From the cell containing the given text, extract its center point as [x, y] coordinate. 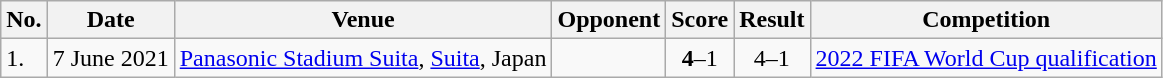
1. [24, 58]
Opponent [609, 20]
7 June 2021 [110, 58]
Venue [363, 20]
Score [700, 20]
Date [110, 20]
Result [772, 20]
No. [24, 20]
Competition [986, 20]
2022 FIFA World Cup qualification [986, 58]
Panasonic Stadium Suita, Suita, Japan [363, 58]
